Locate the cell with the specified text and output its [x, y] center coordinate. 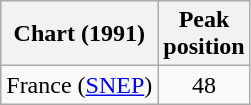
France (SNEP) [80, 85]
48 [204, 85]
Peakposition [204, 34]
Chart (1991) [80, 34]
